Pinpoint the cell where the given text exists, returning its [x, y] midpoint coordinate. 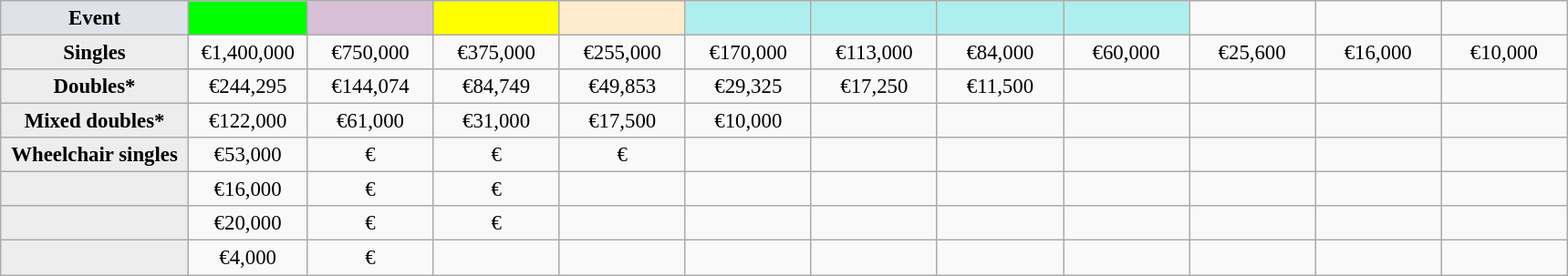
Singles [95, 53]
€29,325 [748, 87]
€375,000 [496, 53]
€60,000 [1127, 53]
Mixed doubles* [95, 121]
€4,000 [248, 258]
€31,000 [496, 121]
€61,000 [370, 121]
€122,000 [248, 121]
€170,000 [748, 53]
Wheelchair singles [95, 155]
€17,500 [622, 121]
€113,000 [874, 53]
€25,600 [1252, 53]
€750,000 [370, 53]
€1,400,000 [248, 53]
€49,853 [622, 87]
€17,250 [874, 87]
€244,295 [248, 87]
€84,749 [496, 87]
Doubles* [95, 87]
€144,074 [370, 87]
€84,000 [1000, 53]
€53,000 [248, 155]
€20,000 [248, 223]
€11,500 [1000, 87]
€255,000 [622, 53]
Event [95, 18]
